From the cell containing the given text, extract its center point as [X, Y] coordinate. 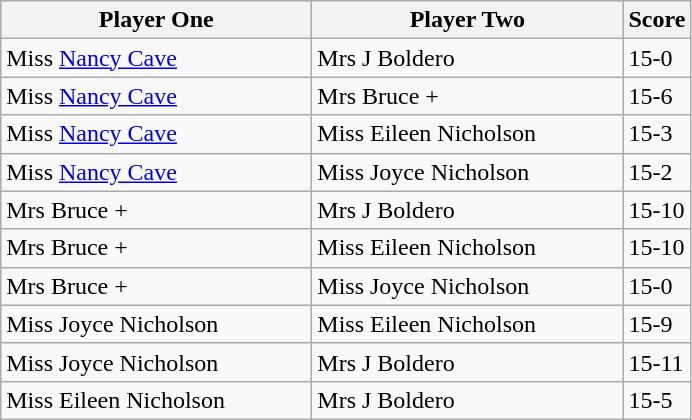
Score [657, 20]
Player One [156, 20]
Player Two [468, 20]
15-9 [657, 324]
15-11 [657, 362]
15-2 [657, 172]
15-5 [657, 400]
15-3 [657, 134]
15-6 [657, 96]
